Capture the cell that displays the provided text and extract its [x, y] central coordinate. 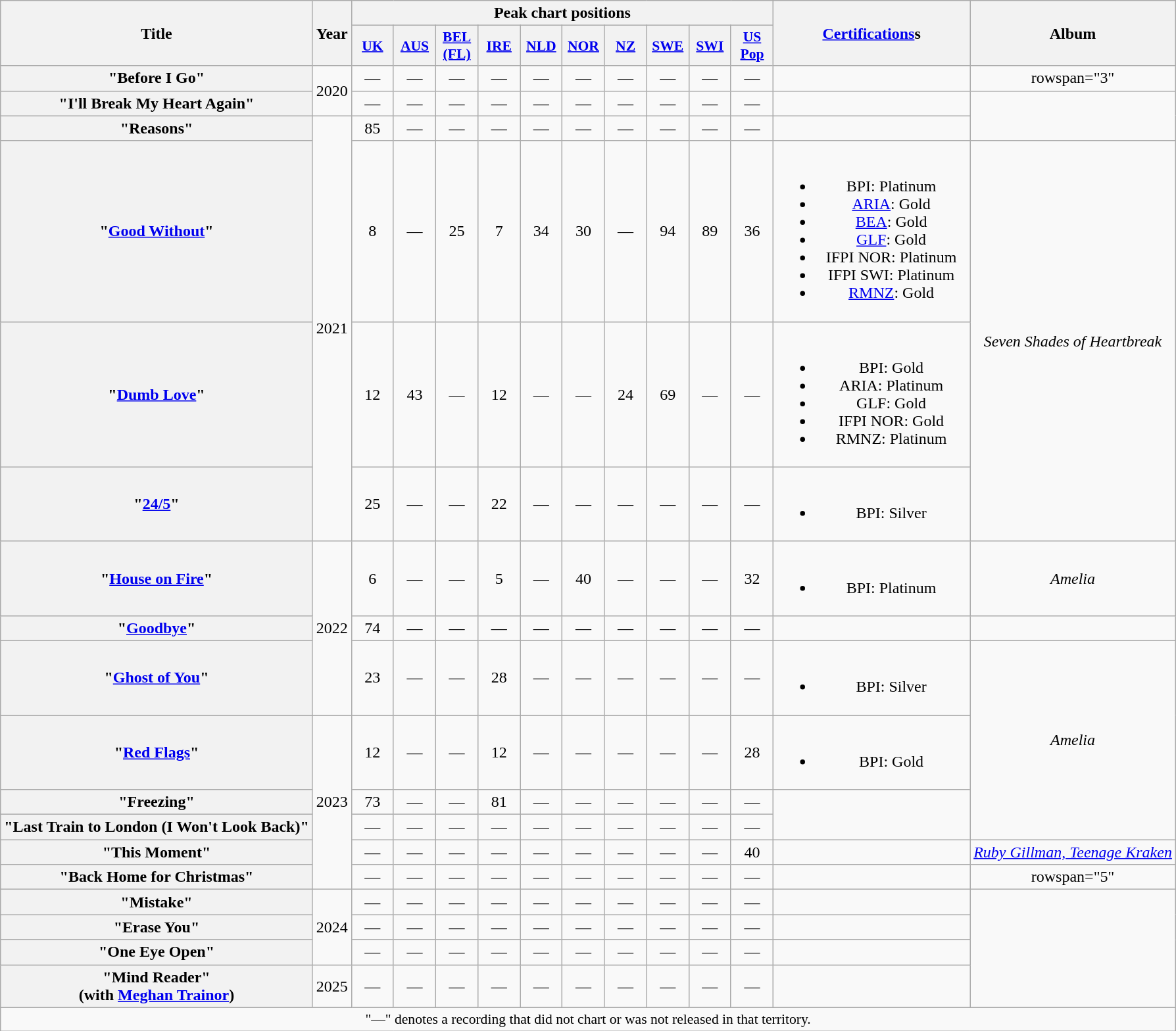
"Good Without" [157, 231]
"Dumb Love" [157, 395]
81 [499, 802]
"Ghost of You" [157, 677]
"Reasons" [157, 128]
2025 [331, 986]
6 [372, 579]
94 [668, 231]
"24/5" [157, 504]
34 [541, 231]
"This Moment" [157, 852]
"Last Train to London (I Won't Look Back)" [157, 827]
"I'll Break My Heart Again" [157, 103]
2024 [331, 927]
"Erase You" [157, 927]
85 [372, 128]
Seven Shades of Heartbreak [1073, 341]
SWE [668, 46]
Year [331, 33]
BPI: Gold [872, 752]
"One Eye Open" [157, 952]
"Mind Reader"(with Meghan Trainor) [157, 986]
Certificationss [872, 33]
22 [499, 504]
"Freezing" [157, 802]
24 [625, 395]
BPI: PlatinumARIA: GoldBEA: GoldGLF: GoldIFPI NOR: PlatinumIFPI SWI: PlatinumRMNZ: Gold [872, 231]
23 [372, 677]
IRE [499, 46]
"—" denotes a recording that did not chart or was not released in that territory. [588, 1019]
5 [499, 579]
Title [157, 33]
"Red Flags" [157, 752]
USPop [752, 46]
74 [372, 628]
32 [752, 579]
2021 [331, 329]
NLD [541, 46]
"Before I Go" [157, 78]
BPI: Platinum [872, 579]
69 [668, 395]
Ruby Gillman, Teenage Kraken [1073, 852]
"Back Home for Christmas" [157, 877]
Album [1073, 33]
AUS [414, 46]
2023 [331, 802]
UK [372, 46]
2022 [331, 628]
BEL(FL) [457, 46]
36 [752, 231]
30 [583, 231]
7 [499, 231]
89 [710, 231]
BPI: GoldARIA: PlatinumGLF: GoldIFPI NOR: GoldRMNZ: Platinum [872, 395]
SWI [710, 46]
rowspan="3" [1073, 78]
NZ [625, 46]
43 [414, 395]
2020 [331, 91]
"Goodbye" [157, 628]
rowspan="5" [1073, 877]
"House on Fire" [157, 579]
Peak chart positions [562, 13]
73 [372, 802]
"Mistake" [157, 902]
8 [372, 231]
NOR [583, 46]
